Find where the given text appears and provide that cell's center as [X, Y] coordinate. 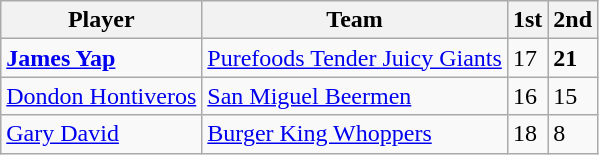
San Miguel Beermen [355, 96]
Burger King Whoppers [355, 134]
Player [102, 20]
18 [527, 134]
16 [527, 96]
17 [527, 58]
2nd [573, 20]
15 [573, 96]
1st [527, 20]
Purefoods Tender Juicy Giants [355, 58]
Dondon Hontiveros [102, 96]
Gary David [102, 134]
8 [573, 134]
21 [573, 58]
Team [355, 20]
James Yap [102, 58]
